Return the [x, y] coordinate for the center point of the cell that contains the specified text.  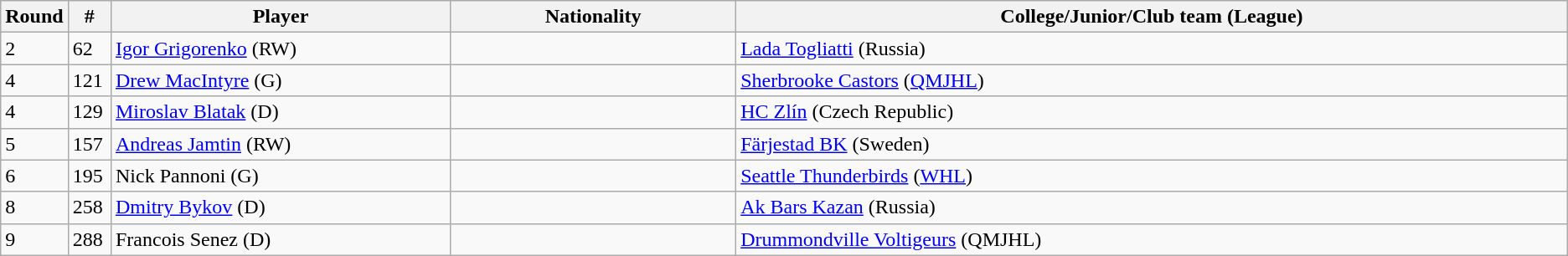
Nick Pannoni (G) [280, 176]
288 [89, 239]
Miroslav Blatak (D) [280, 112]
Seattle Thunderbirds (WHL) [1153, 176]
Sherbrooke Castors (QMJHL) [1153, 80]
2 [34, 49]
Round [34, 17]
Drew MacIntyre (G) [280, 80]
Nationality [593, 17]
5 [34, 144]
Drummondville Voltigeurs (QMJHL) [1153, 239]
258 [89, 207]
Player [280, 17]
9 [34, 239]
Färjestad BK (Sweden) [1153, 144]
College/Junior/Club team (League) [1153, 17]
62 [89, 49]
157 [89, 144]
Lada Togliatti (Russia) [1153, 49]
# [89, 17]
HC Zlín (Czech Republic) [1153, 112]
Andreas Jamtin (RW) [280, 144]
129 [89, 112]
Igor Grigorenko (RW) [280, 49]
Dmitry Bykov (D) [280, 207]
Francois Senez (D) [280, 239]
121 [89, 80]
195 [89, 176]
6 [34, 176]
8 [34, 207]
Ak Bars Kazan (Russia) [1153, 207]
